Output the [x, y] coordinate of the center of the cell containing the given text.  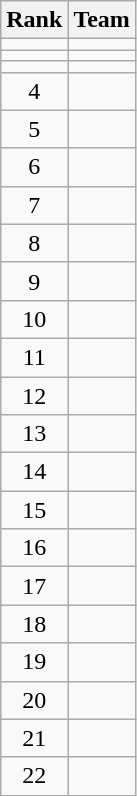
10 [34, 319]
13 [34, 434]
12 [34, 395]
17 [34, 586]
Rank [34, 20]
20 [34, 700]
14 [34, 472]
19 [34, 662]
18 [34, 624]
15 [34, 510]
9 [34, 281]
7 [34, 205]
Team [102, 20]
4 [34, 91]
6 [34, 167]
8 [34, 243]
5 [34, 129]
22 [34, 776]
11 [34, 357]
21 [34, 738]
16 [34, 548]
